For the text-containing cell, return its midpoint in [x, y] coordinate format. 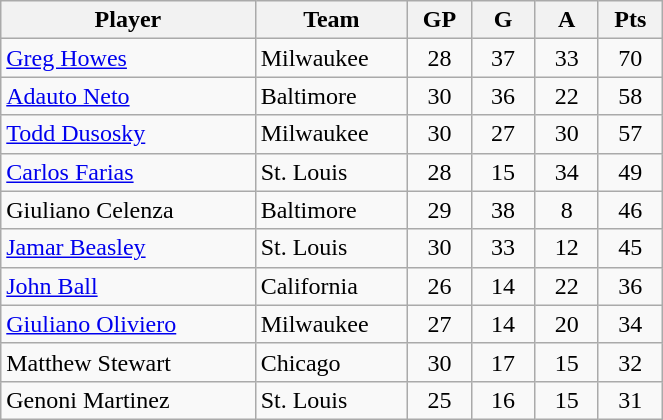
California [332, 286]
Jamar Beasley [128, 248]
Team [332, 20]
GP [440, 20]
Carlos Farias [128, 172]
26 [440, 286]
Player [128, 20]
A [567, 20]
31 [630, 400]
46 [630, 210]
16 [503, 400]
G [503, 20]
Giuliano Celenza [128, 210]
20 [567, 324]
Adauto Neto [128, 96]
Giuliano Oliviero [128, 324]
Greg Howes [128, 58]
58 [630, 96]
Pts [630, 20]
37 [503, 58]
Chicago [332, 362]
29 [440, 210]
Genoni Martinez [128, 400]
70 [630, 58]
25 [440, 400]
Todd Dusosky [128, 134]
12 [567, 248]
8 [567, 210]
Matthew Stewart [128, 362]
45 [630, 248]
17 [503, 362]
57 [630, 134]
38 [503, 210]
32 [630, 362]
49 [630, 172]
John Ball [128, 286]
